Locate the cell with the specified text and output its [X, Y] center coordinate. 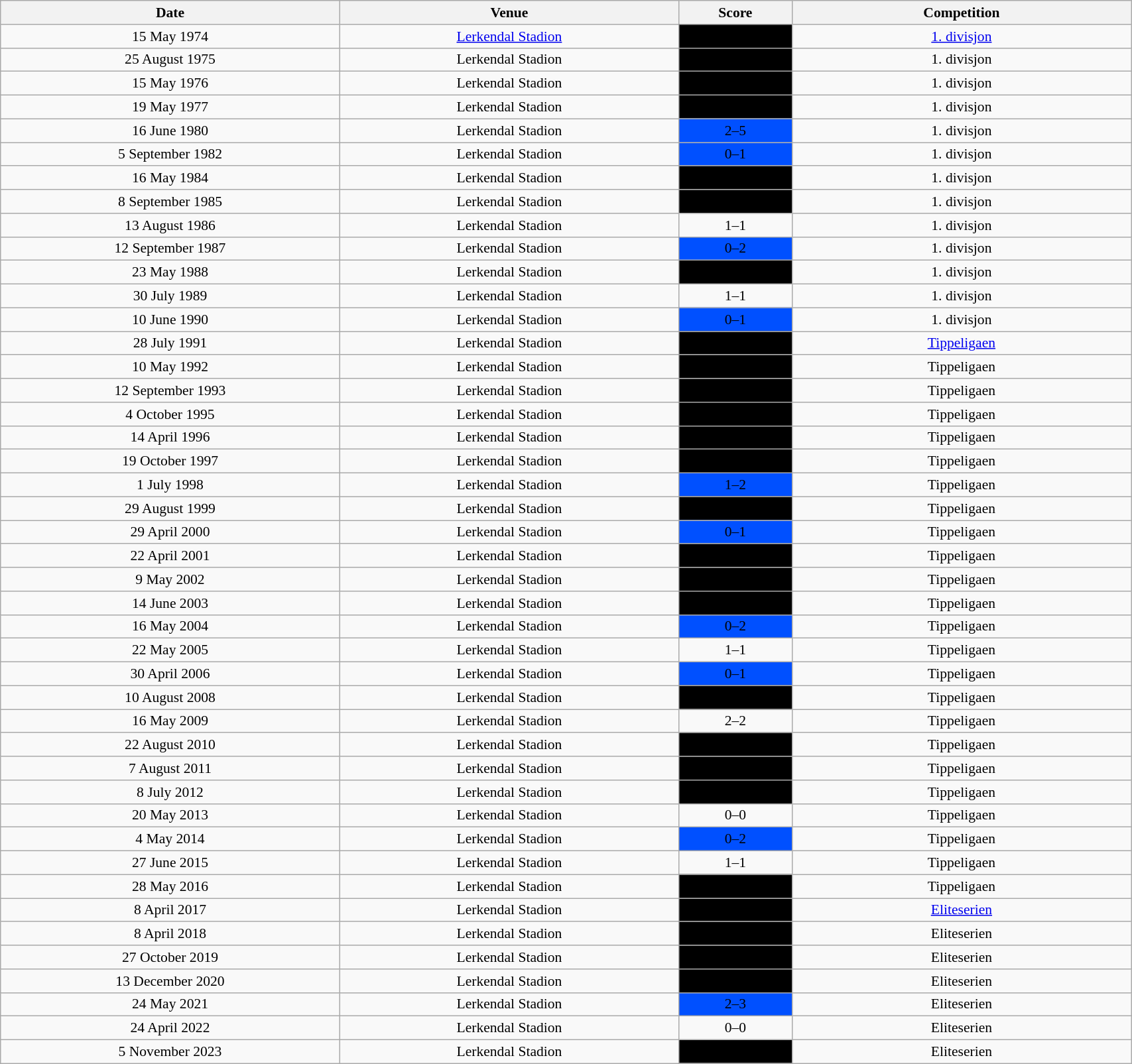
23 May 1988 [170, 272]
27 June 2015 [170, 863]
1 July 1998 [170, 485]
1–2 [735, 485]
5 November 2023 [170, 1052]
24 May 2021 [170, 1004]
16 May 1984 [170, 178]
30 April 2006 [170, 674]
8 September 1985 [170, 202]
16 May 2009 [170, 721]
22 August 2010 [170, 745]
22 April 2001 [170, 556]
4–0 [735, 934]
16 May 2004 [170, 626]
Date [170, 13]
12 September 1987 [170, 249]
2–5 [735, 131]
4–2 [735, 272]
22 May 2005 [170, 650]
16 June 1980 [170, 131]
Score [735, 13]
14 June 2003 [170, 603]
2–2 [735, 721]
10 June 1990 [170, 320]
19 May 1977 [170, 107]
7 August 2011 [170, 768]
28 July 1991 [170, 343]
20 May 2013 [170, 815]
5 September 1982 [170, 154]
27 October 2019 [170, 957]
29 April 2000 [170, 532]
8 April 2018 [170, 934]
3–2 [735, 60]
5–0 [735, 603]
29 August 1999 [170, 508]
25 August 1975 [170, 60]
2–3 [735, 1004]
Venue [509, 13]
8 July 2012 [170, 792]
4–1 [735, 202]
10 August 2008 [170, 697]
13 August 1986 [170, 225]
8 April 2017 [170, 910]
4 May 2014 [170, 839]
24 April 2022 [170, 1028]
4 October 1995 [170, 414]
Competition [962, 13]
10 May 1992 [170, 367]
15 May 1976 [170, 84]
15 May 1974 [170, 36]
30 July 1989 [170, 296]
28 May 2016 [170, 886]
13 December 2020 [170, 981]
12 September 1993 [170, 390]
9 May 2002 [170, 579]
19 October 1997 [170, 461]
14 April 1996 [170, 438]
